Output the (X, Y) coordinate of the center of the cell containing the given text.  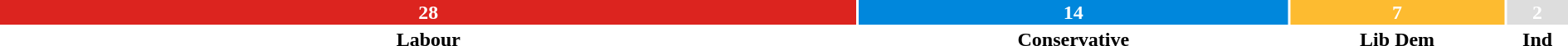
14 (1074, 12)
28 (428, 12)
2 (1537, 12)
7 (1397, 12)
